Find where the given text appears and provide that cell's center as (x, y) coordinate. 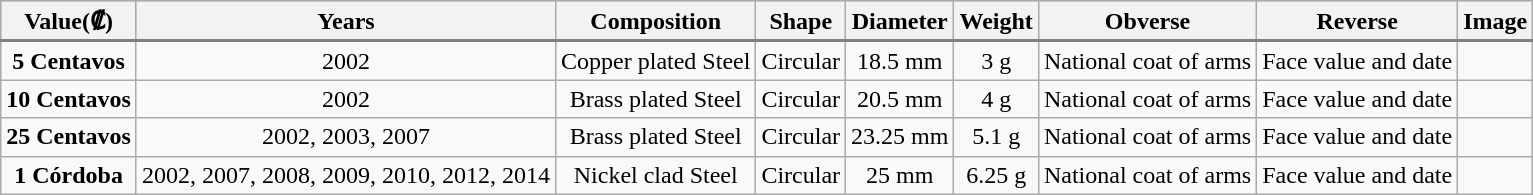
10 Centavos (69, 99)
Years (346, 21)
Nickel clad Steel (656, 175)
1 Córdoba (69, 175)
Weight (996, 21)
Copper plated Steel (656, 60)
6.25 g (996, 175)
Obverse (1147, 21)
25 Centavos (69, 137)
2002, 2007, 2008, 2009, 2010, 2012, 2014 (346, 175)
Composition (656, 21)
3 g (996, 60)
5.1 g (996, 137)
5 Centavos (69, 60)
18.5 mm (900, 60)
Diameter (900, 21)
25 mm (900, 175)
23.25 mm (900, 137)
4 g (996, 99)
Value(₡) (69, 21)
2002, 2003, 2007 (346, 137)
Reverse (1358, 21)
Image (1496, 21)
Shape (801, 21)
20.5 mm (900, 99)
